Scan for the cell matching the given text and deliver its (x, y) coordinate at center. 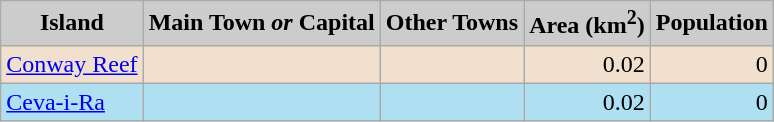
Other Towns (452, 24)
Area (km2) (588, 24)
Population (712, 24)
Ceva-i-Ra (72, 102)
Island (72, 24)
Conway Reef (72, 64)
Main Town or Capital (262, 24)
